For the text-containing cell, return its midpoint in (x, y) coordinate format. 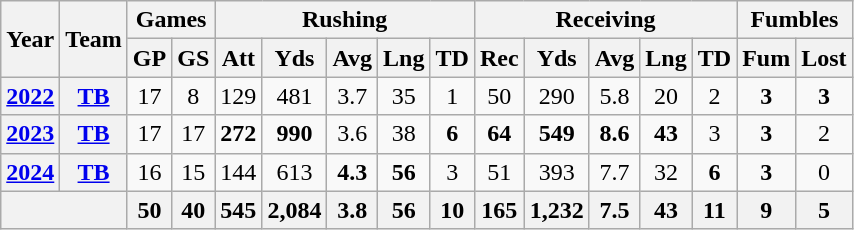
481 (294, 96)
290 (556, 96)
4.3 (352, 172)
8 (194, 96)
165 (499, 210)
272 (238, 134)
545 (238, 210)
64 (499, 134)
0 (824, 172)
Receiving (605, 20)
1,232 (556, 210)
3.6 (352, 134)
35 (404, 96)
3.8 (352, 210)
Fumbles (794, 20)
Team (94, 39)
1 (452, 96)
2023 (30, 134)
5 (824, 210)
20 (666, 96)
2024 (30, 172)
8.6 (614, 134)
32 (666, 172)
990 (294, 134)
5.8 (614, 96)
GS (194, 58)
51 (499, 172)
2,084 (294, 210)
549 (556, 134)
11 (714, 210)
7.7 (614, 172)
129 (238, 96)
613 (294, 172)
10 (452, 210)
GP (149, 58)
Year (30, 39)
3.7 (352, 96)
Att (238, 58)
2022 (30, 96)
Rec (499, 58)
Rushing (345, 20)
Games (170, 20)
9 (766, 210)
393 (556, 172)
38 (404, 134)
Lost (824, 58)
7.5 (614, 210)
40 (194, 210)
15 (194, 172)
16 (149, 172)
144 (238, 172)
Fum (766, 58)
